Output the [X, Y] coordinate of the center of the cell containing the given text.  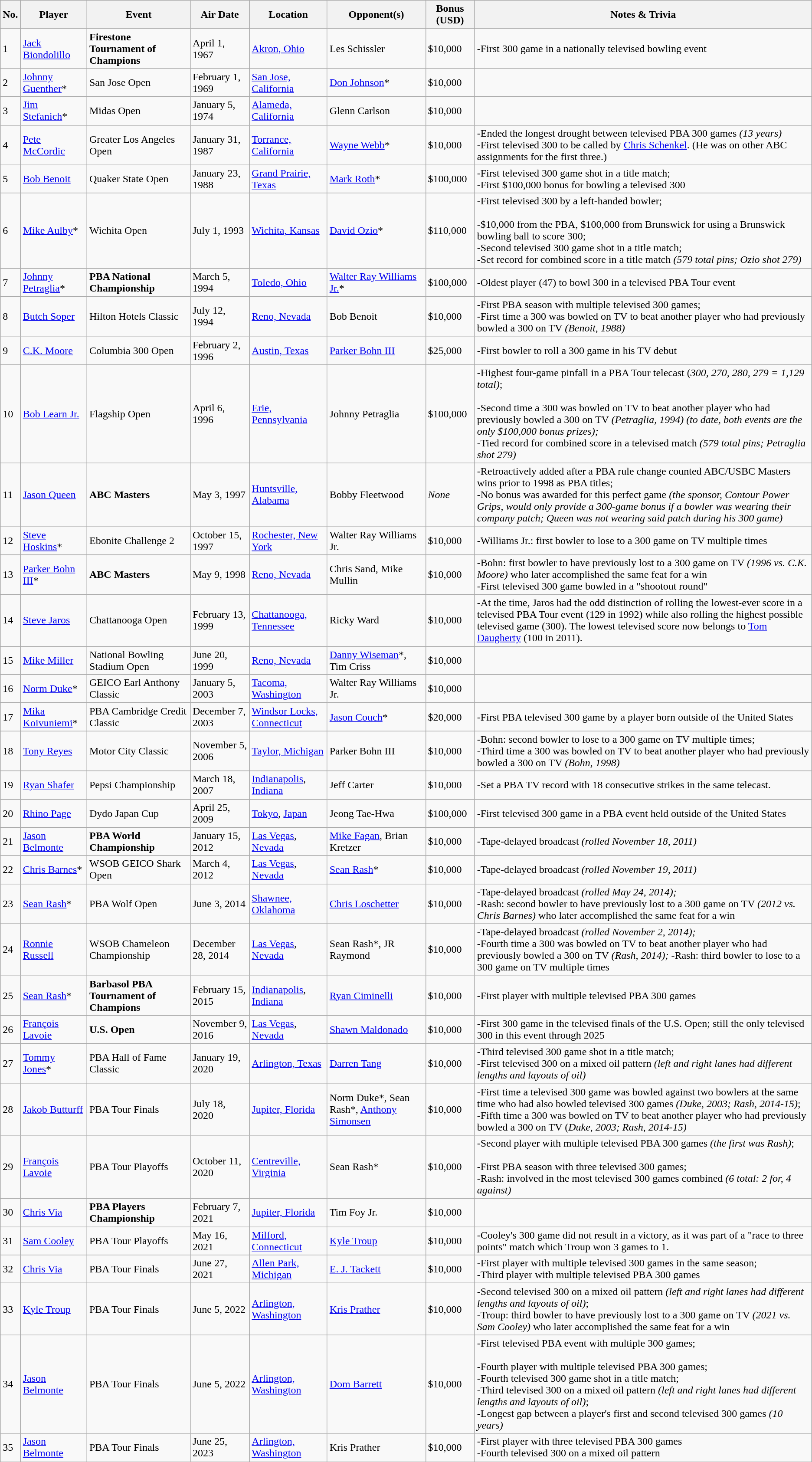
Chris Barnes* [54, 869]
Bob Learn Jr. [54, 414]
June 3, 2014 [219, 904]
January 23, 1988 [219, 179]
Tokyo, Japan [288, 813]
-Oldest player (47) to bowl 300 in a televised PBA Tour event [643, 282]
16 [10, 689]
Chris Loschetter [377, 904]
November 5, 2006 [219, 751]
Dom Barrett [377, 1384]
Jakob Butturff [54, 1110]
July 18, 2020 [219, 1110]
Event [138, 15]
-First televised 300 game in a PBA event held outside of the United States [643, 813]
Erie, Pennsylvania [288, 414]
Tommy Jones* [54, 1063]
27 [10, 1063]
National Bowling Stadium Open [138, 660]
Glenn Carlson [377, 111]
6 [10, 231]
December 28, 2014 [219, 949]
26 [10, 1029]
April 6, 1996 [219, 414]
3 [10, 111]
Steve Jaros [54, 620]
Parker Bohn III* [54, 575]
-Tape-delayed broadcast (rolled November 18, 2011) [643, 842]
Shawn Maldonado [377, 1029]
PBA Hall of Fame Classic [138, 1063]
Norm Duke* [54, 689]
Wayne Webb* [377, 145]
June 27, 2021 [219, 1269]
15 [10, 660]
20 [10, 813]
7 [10, 282]
23 [10, 904]
Chattanooga, Tennessee [288, 620]
Norm Duke*, Sean Rash*, Anthony Simonsen [377, 1110]
U.S. Open [138, 1029]
Walter Ray Williams Jr.* [377, 282]
1 [10, 49]
Austin, Texas [288, 351]
29 [10, 1167]
22 [10, 869]
28 [10, 1110]
PBA National Championship [138, 282]
8 [10, 316]
Notes & Trivia [643, 15]
Ryan Shafer [54, 785]
January 15, 2012 [219, 842]
Sean Rash*, JR Raymond [377, 949]
Akron, Ohio [288, 49]
PBA World Championship [138, 842]
February 2, 1996 [219, 351]
Dydo Japan Cup [138, 813]
C.K. Moore [54, 351]
-Set a PBA TV record with 18 consecutive strikes in the same telecast. [643, 785]
January 19, 2020 [219, 1063]
Bonus (USD) [450, 15]
Jeong Tae-Hwa [377, 813]
Motor City Classic [138, 751]
Barbasol PBA Tournament of Champions [138, 995]
2 [10, 82]
July 12, 1994 [219, 316]
-Cooley's 300 game did not result in a victory, as it was part of a "race to three points" match which Troup won 3 games to 1. [643, 1241]
Quaker State Open [138, 179]
Bobby Fleetwood [377, 495]
-First player with multiple televised PBA 300 games [643, 995]
Windsor Locks, Connecticut [288, 717]
Wichita Open [138, 231]
June 20, 1999 [219, 660]
-Williams Jr.: first bowler to lose to a 300 game on TV multiple times [643, 541]
Firestone Tournament of Champions [138, 49]
Flagship Open [138, 414]
Midas Open [138, 111]
None [450, 495]
May 9, 1998 [219, 575]
10 [10, 414]
12 [10, 541]
-First player with three televised PBA 300 games-Fourth televised 300 on a mixed oil pattern [643, 1447]
February 1, 1969 [219, 82]
Arlington, Texas [288, 1063]
PBA Players Championship [138, 1213]
April 1, 1967 [219, 49]
Opponent(s) [377, 15]
January 5, 1974 [219, 111]
Ebonite Challenge 2 [138, 541]
9 [10, 351]
Johnny Guenther* [54, 82]
July 1, 1993 [219, 231]
PBA Wolf Open [138, 904]
October 15, 1997 [219, 541]
Alameda, California [288, 111]
Mike Miller [54, 660]
21 [10, 842]
Mike Aulby* [54, 231]
Toledo, Ohio [288, 282]
Milford, Connecticut [288, 1241]
-Tape-delayed broadcast (rolled November 19, 2011) [643, 869]
WSOB GEICO Shark Open [138, 869]
11 [10, 495]
June 25, 2023 [219, 1447]
Chattanooga Open [138, 620]
Tony Reyes [54, 751]
18 [10, 751]
-First televised 300 game shot in a title match;-First $100,000 bonus for bowling a televised 300 [643, 179]
Huntsville, Alabama [288, 495]
32 [10, 1269]
Pepsi Championship [138, 785]
E. J. Tackett [377, 1269]
Darren Tang [377, 1063]
Location [288, 15]
Danny Wiseman*, Tim Criss [377, 660]
Butch Soper [54, 316]
Centreville, Virginia [288, 1167]
Ricky Ward [377, 620]
24 [10, 949]
January 5, 2003 [219, 689]
March 4, 2012 [219, 869]
May 3, 1997 [219, 495]
17 [10, 717]
No. [10, 15]
14 [10, 620]
David Ozio* [377, 231]
PBA Cambridge Credit Classic [138, 717]
13 [10, 575]
Steve Hoskins* [54, 541]
Taylor, Michigan [288, 751]
Jason Couch* [377, 717]
-First player with multiple televised 300 games in the same season;-Third player with multiple televised PBA 300 games [643, 1269]
Player [54, 15]
Tacoma, Washington [288, 689]
Rhino Page [54, 813]
Allen Park, Michigan [288, 1269]
GEICO Earl Anthony Classic [138, 689]
Shawnee, Oklahoma [288, 904]
30 [10, 1213]
Les Schissler [377, 49]
Rochester, New York [288, 541]
25 [10, 995]
Tim Foy Jr. [377, 1213]
Johnny Petraglia [377, 414]
19 [10, 785]
Ryan Ciminelli [377, 995]
Jeff Carter [377, 785]
$25,000 [450, 351]
Hilton Hotels Classic [138, 316]
November 9, 2016 [219, 1029]
January 31, 1987 [219, 145]
February 13, 1999 [219, 620]
33 [10, 1309]
Columbia 300 Open [138, 351]
Mike Fagan, Brian Kretzer [377, 842]
Pete McCordic [54, 145]
-First 300 game in a nationally televised bowling event [643, 49]
October 11, 2020 [219, 1167]
December 7, 2003 [219, 717]
Greater Los Angeles Open [138, 145]
May 16, 2021 [219, 1241]
$110,000 [450, 231]
Jason Queen [54, 495]
34 [10, 1384]
Sam Cooley [54, 1241]
April 25, 2009 [219, 813]
-First PBA televised 300 game by a player born outside of the United States [643, 717]
Ronnie Russell [54, 949]
Johnny Petraglia* [54, 282]
San Jose Open [138, 82]
February 15, 2015 [219, 995]
February 7, 2021 [219, 1213]
San Jose, California [288, 82]
-First bowler to roll a 300 game in his TV debut [643, 351]
Grand Prairie, Texas [288, 179]
WSOB Chameleon Championship [138, 949]
$20,000 [450, 717]
March 5, 1994 [219, 282]
31 [10, 1241]
Mark Roth* [377, 179]
Mika Koivuniemi* [54, 717]
Jack Biondolillo [54, 49]
Wichita, Kansas [288, 231]
Chris Sand, Mike Mullin [377, 575]
5 [10, 179]
Air Date [219, 15]
-First 300 game in the televised finals of the U.S. Open; still the only televised 300 in this event through 2025 [643, 1029]
35 [10, 1447]
4 [10, 145]
Torrance, California [288, 145]
March 18, 2007 [219, 785]
Don Johnson* [377, 82]
Jim Stefanich* [54, 111]
